Return the [X, Y] coordinate for the center point of the cell that contains the specified text.  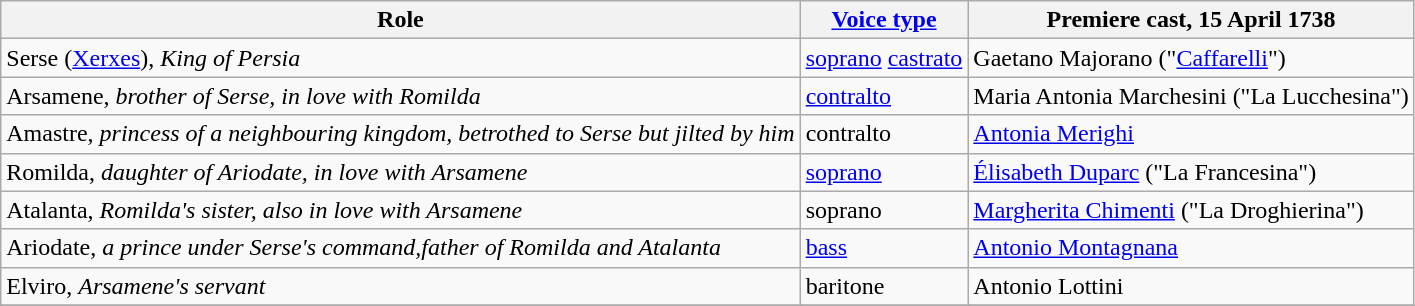
Antonio Lottini [1192, 286]
Maria Antonia Marchesini ("La Lucchesina") [1192, 96]
Premiere cast, 15 April 1738 [1192, 20]
baritone [884, 286]
Amastre, princess of a neighbouring kingdom, betrothed to Serse but jilted by him [400, 134]
Margherita Chimenti ("La Droghierina") [1192, 210]
Role [400, 20]
Voice type [884, 20]
Antonia Merighi [1192, 134]
bass [884, 248]
Elviro, Arsamene's servant [400, 286]
Arsamene, brother of Serse, in love with Romilda [400, 96]
Atalanta, Romilda's sister, also in love with Arsamene [400, 210]
Romilda, daughter of Ariodate, in love with Arsamene [400, 172]
Ariodate, a prince under Serse's command,father of Romilda and Atalanta [400, 248]
Élisabeth Duparc ("La Francesina") [1192, 172]
soprano castrato [884, 58]
Antonio Montagnana [1192, 248]
Serse (Xerxes), King of Persia [400, 58]
Gaetano Majorano ("Caffarelli") [1192, 58]
